Return (X, Y) of the center of cell containing provided text 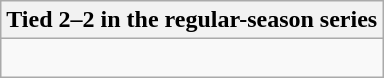
Tied 2–2 in the regular-season series (192, 20)
